Find where the given text appears and provide that cell's center as [x, y] coordinate. 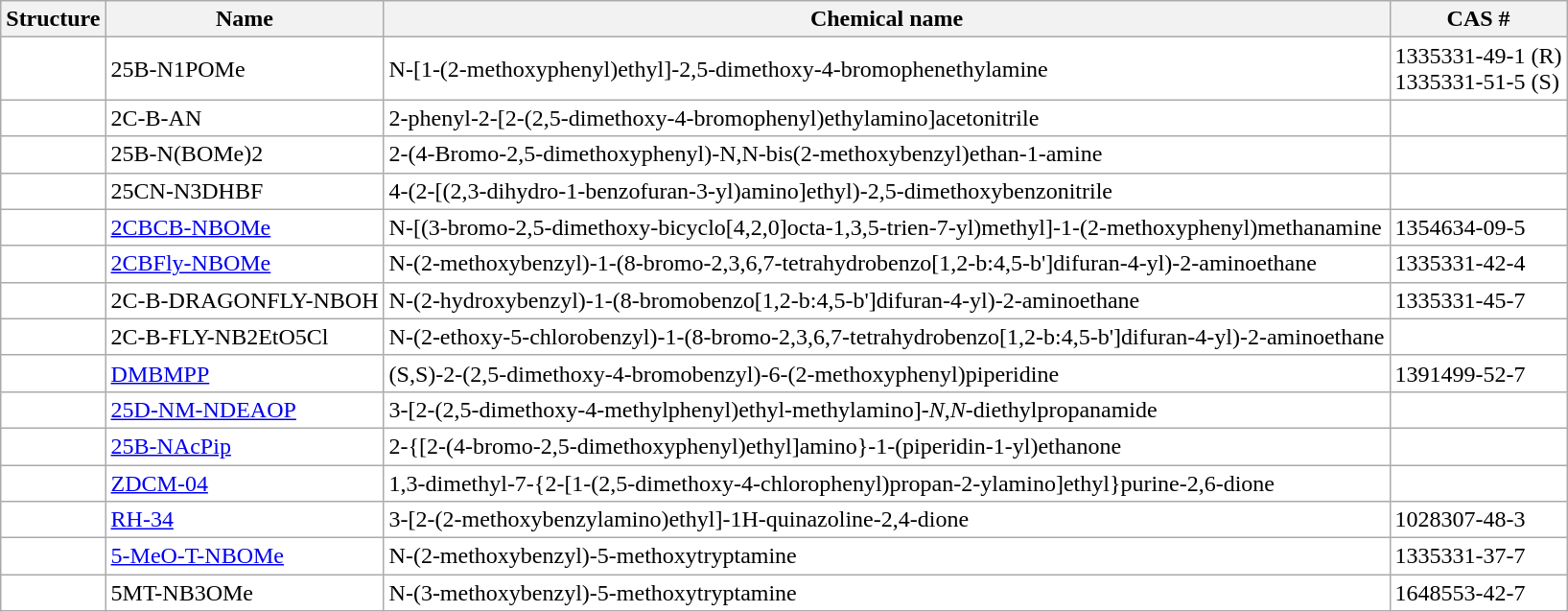
ZDCM-04 [245, 483]
1028307-48-3 [1479, 520]
N-(2-hydroxybenzyl)-1-(8-bromobenzo[1,2-b:4,5-b']difuran-4-yl)-2-aminoethane [886, 300]
25B-N1POMe [245, 69]
N-(2-methoxybenzyl)-5-methoxytryptamine [886, 556]
2C-B-AN [245, 118]
(S,S)-2-(2,5-dimethoxy-4-bromobenzyl)-6-(2-methoxyphenyl)piperidine [886, 373]
1335331-37-7 [1479, 556]
RH-34 [245, 520]
DMBMPP [245, 373]
2-{[2-(4-bromo-2,5-dimethoxyphenyl)ethyl]amino}-1-(piperidin-1-yl)ethanone [886, 446]
25CN-N3DHBF [245, 191]
Chemical name [886, 19]
Structure [54, 19]
1335331-45-7 [1479, 300]
N-(3-methoxybenzyl)-5-methoxytryptamine [886, 593]
1354634-09-5 [1479, 227]
4-(2-[(2,3-dihydro-1-benzofuran-3-yl)amino]ethyl)-2,5-dimethoxybenzonitrile [886, 191]
1335331-42-4 [1479, 264]
25B-N(BOMe)2 [245, 154]
N-[(3-bromo-2,5-dimethoxy-bicyclo[4,2,0]octa-1,3,5-trien-7-yl)methyl]-1-(2-methoxyphenyl)methanamine [886, 227]
1648553-42-7 [1479, 593]
N-(2-ethoxy-5-chlorobenzyl)-1-(8-bromo-2,3,6,7-tetrahydrobenzo[1,2-b:4,5-b']difuran-4-yl)-2-aminoethane [886, 337]
CAS # [1479, 19]
5-MeO-T-NBOMe [245, 556]
5MT-NB3OMe [245, 593]
1335331-49-1 (R)1335331-51-5 (S) [1479, 69]
3-[2-(2,5-dimethoxy-4-methylphenyl)ethyl-methylamino]-N,N-diethylpropanamide [886, 410]
2-(4-Bromo-2,5-dimethoxyphenyl)-N,N-bis(2-methoxybenzyl)ethan-1-amine [886, 154]
Name [245, 19]
2CBFly-NBOMe [245, 264]
2-phenyl-2-[2-(2,5-dimethoxy-4-bromophenyl)ethylamino]acetonitrile [886, 118]
25B-NAcPip [245, 446]
1391499-52-7 [1479, 373]
2C-B-DRAGONFLY-NBOH [245, 300]
3-[2-(2-methoxybenzylamino)ethyl]-1H-quinazoline-2,4-dione [886, 520]
N-(2-methoxybenzyl)-1-(8-bromo-2,3,6,7-tetrahydrobenzo[1,2-b:4,5-b']difuran-4-yl)-2-aminoethane [886, 264]
1,3-dimethyl-7-{2-[1-(2,5-dimethoxy-4-chlorophenyl)propan-2-ylamino]ethyl}purine-2,6-dione [886, 483]
2C-B-FLY-NB2EtO5Cl [245, 337]
2CBCB-NBOMe [245, 227]
25D-NM-NDEAOP [245, 410]
N-[1-(2-methoxyphenyl)ethyl]-2,5-dimethoxy-4-bromophenethylamine [886, 69]
